Locate the cell with the specified text and output its [X, Y] center coordinate. 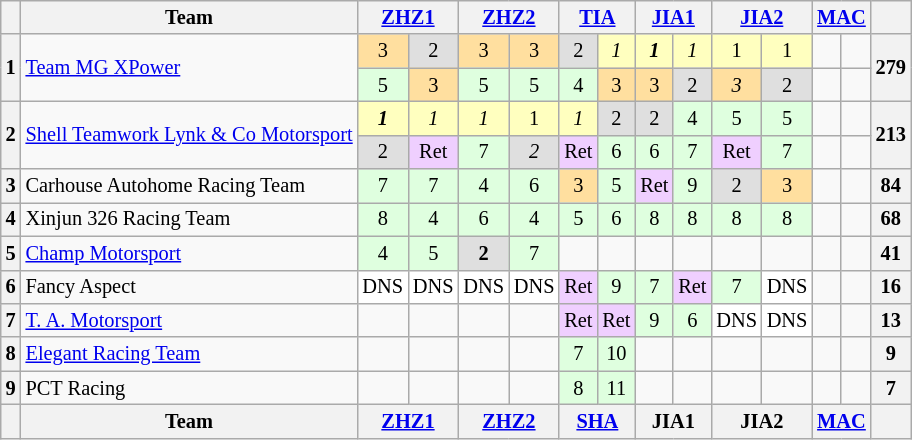
11 [616, 388]
Xinjun 326 Racing Team [190, 219]
Carhouse Autohome Racing Team [190, 186]
PCT Racing [190, 388]
Team MG XPower [190, 68]
41 [891, 253]
T. A. Motorsport [190, 320]
279 [891, 68]
TIA [597, 17]
84 [891, 186]
213 [891, 134]
16 [891, 287]
10 [616, 354]
Champ Motorsport [190, 253]
13 [891, 320]
SHA [597, 421]
Fancy Aspect [190, 287]
68 [891, 219]
Shell Teamwork Lynk & Co Motorsport [190, 134]
Elegant Racing Team [190, 354]
